Find where the given text appears and provide that cell's center as (X, Y) coordinate. 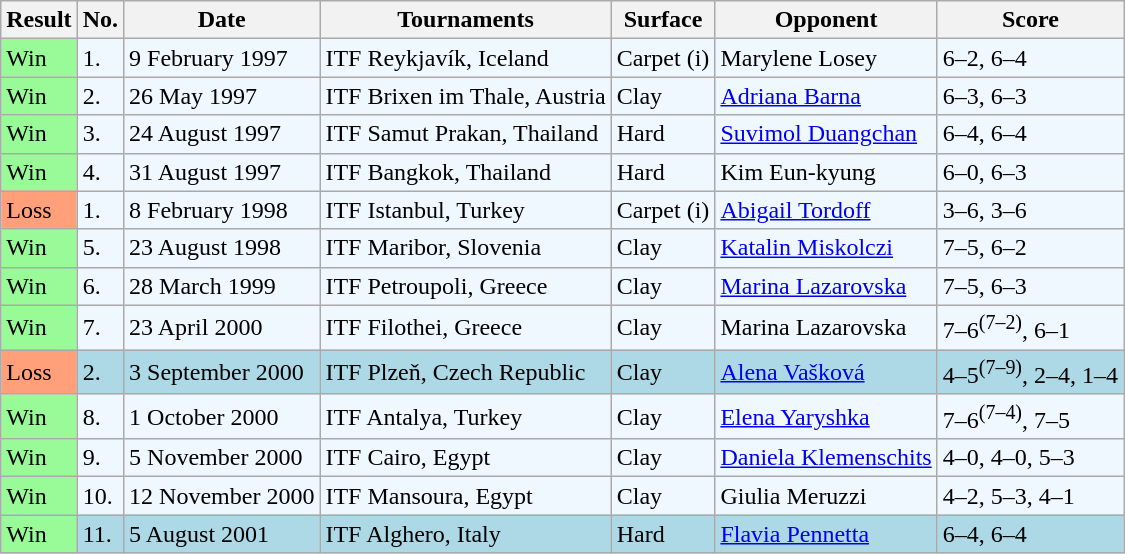
24 August 1997 (222, 134)
Suvimol Duangchan (826, 134)
10. (100, 496)
Opponent (826, 20)
7. (100, 328)
Tournaments (466, 20)
ITF Petroupoli, Greece (466, 286)
Alena Vašková (826, 372)
4–0, 4–0, 5–3 (1030, 458)
6–2, 6–4 (1030, 58)
1 October 2000 (222, 416)
Katalin Miskolczi (826, 248)
Adriana Barna (826, 96)
ITF Filothei, Greece (466, 328)
7–5, 6–2 (1030, 248)
3–6, 3–6 (1030, 210)
No. (100, 20)
ITF Alghero, Italy (466, 534)
ITF Bangkok, Thailand (466, 172)
7–5, 6–3 (1030, 286)
Date (222, 20)
5. (100, 248)
ITF Plzeň, Czech Republic (466, 372)
6–0, 6–3 (1030, 172)
31 August 1997 (222, 172)
ITF Cairo, Egypt (466, 458)
8 February 1998 (222, 210)
6. (100, 286)
9. (100, 458)
11. (100, 534)
4–2, 5–3, 4–1 (1030, 496)
7–6(7–2), 6–1 (1030, 328)
ITF Reykjavík, Iceland (466, 58)
Giulia Meruzzi (826, 496)
Flavia Pennetta (826, 534)
Elena Yaryshka (826, 416)
23 April 2000 (222, 328)
Kim Eun-kyung (826, 172)
ITF Brixen im Thale, Austria (466, 96)
Surface (663, 20)
5 November 2000 (222, 458)
6–3, 6–3 (1030, 96)
ITF Mansoura, Egypt (466, 496)
3. (100, 134)
23 August 1998 (222, 248)
4. (100, 172)
28 March 1999 (222, 286)
ITF Samut Prakan, Thailand (466, 134)
ITF Maribor, Slovenia (466, 248)
ITF Istanbul, Turkey (466, 210)
12 November 2000 (222, 496)
Daniela Klemenschits (826, 458)
Result (39, 20)
3 September 2000 (222, 372)
9 February 1997 (222, 58)
7–6(7–4), 7–5 (1030, 416)
26 May 1997 (222, 96)
Marylene Losey (826, 58)
Score (1030, 20)
Abigail Tordoff (826, 210)
ITF Antalya, Turkey (466, 416)
4–5(7–9), 2–4, 1–4 (1030, 372)
5 August 2001 (222, 534)
8. (100, 416)
